Find where the given text appears and provide that cell's center as [X, Y] coordinate. 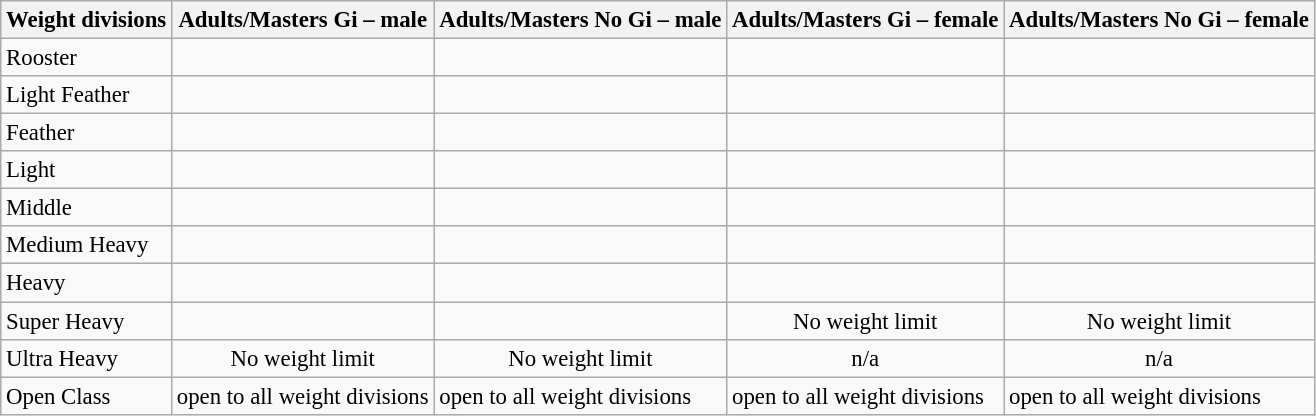
Medium Heavy [86, 245]
Weight divisions [86, 20]
Heavy [86, 283]
Open Class [86, 396]
Adults/Masters Gi – female [866, 20]
Middle [86, 208]
Ultra Heavy [86, 358]
Adults/Masters Gi – male [302, 20]
Feather [86, 133]
Light Feather [86, 95]
Rooster [86, 58]
Adults/Masters No Gi – female [1159, 20]
Super Heavy [86, 321]
Adults/Masters No Gi – male [580, 20]
Light [86, 170]
